From the cell containing the given text, extract its center point as (x, y) coordinate. 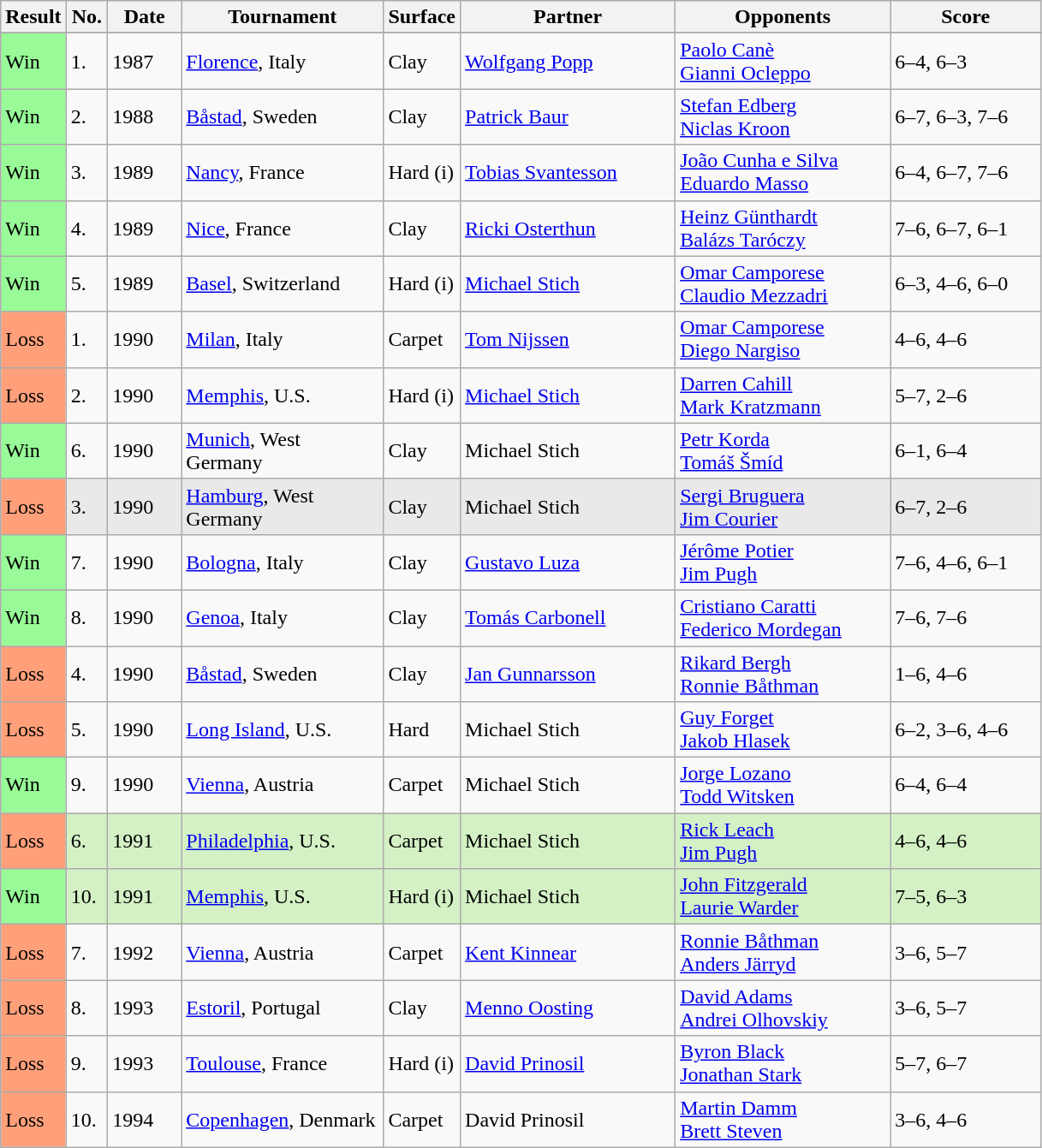
Menno Oosting (569, 1008)
3–6, 4–6 (966, 1120)
Heinz Günthardt Balázs Taróczy (783, 228)
Opponents (783, 17)
Tobias Svantesson (569, 173)
6–7, 6–3, 7–6 (966, 116)
Martin Damm Brett Steven (783, 1120)
Byron Black Jonathan Stark (783, 1063)
6–4, 6–4 (966, 786)
Genoa, Italy (283, 618)
1–6, 4–6 (966, 673)
6–4, 6–7, 7–6 (966, 173)
Rikard Bergh Ronnie Båthman (783, 673)
Patrick Baur (569, 116)
5–7, 6–7 (966, 1063)
6–7, 2–6 (966, 507)
Petr Korda Tomáš Šmíd (783, 450)
Sergi Bruguera Jim Courier (783, 507)
Hamburg, West Germany (283, 507)
Tom Nijssen (569, 339)
Philadelphia, U.S. (283, 841)
Darren Cahill Mark Kratzmann (783, 396)
6–1, 6–4 (966, 450)
Omar Camporese Diego Nargiso (783, 339)
7–6, 7–6 (966, 618)
1992 (145, 952)
Surface (422, 17)
Bologna, Italy (283, 562)
John Fitzgerald Laurie Warder (783, 897)
Munich, West Germany (283, 450)
Ricki Osterthun (569, 228)
Nice, France (283, 228)
Basel, Switzerland (283, 284)
Kent Kinnear (569, 952)
Jan Gunnarsson (569, 673)
Paolo Canè Gianni Ocleppo (783, 62)
Partner (569, 17)
Score (966, 17)
Cristiano Caratti Federico Mordegan (783, 618)
Stefan Edberg Niclas Kroon (783, 116)
6–4, 6–3 (966, 62)
Hard (422, 729)
David Adams Andrei Olhovskiy (783, 1008)
Tournament (283, 17)
Wolfgang Popp (569, 62)
1994 (145, 1120)
No. (87, 17)
7–5, 6–3 (966, 897)
5–7, 2–6 (966, 396)
Date (145, 17)
Jérôme Potier Jim Pugh (783, 562)
Florence, Italy (283, 62)
Omar Camporese Claudio Mezzadri (783, 284)
1987 (145, 62)
Guy Forget Jakob Hlasek (783, 729)
João Cunha e Silva Eduardo Masso (783, 173)
Jorge Lozano Todd Witsken (783, 786)
Tomás Carbonell (569, 618)
Result (33, 17)
7–6, 4–6, 6–1 (966, 562)
6–3, 4–6, 6–0 (966, 284)
7–6, 6–7, 6–1 (966, 228)
1988 (145, 116)
Nancy, France (283, 173)
Ronnie Båthman Anders Järryd (783, 952)
Estoril, Portugal (283, 1008)
6–2, 3–6, 4–6 (966, 729)
Milan, Italy (283, 339)
Copenhagen, Denmark (283, 1120)
Gustavo Luza (569, 562)
Toulouse, France (283, 1063)
Long Island, U.S. (283, 729)
Rick Leach Jim Pugh (783, 841)
